Determine the (x, y) coordinate at the center of the cell enclosing the given text.  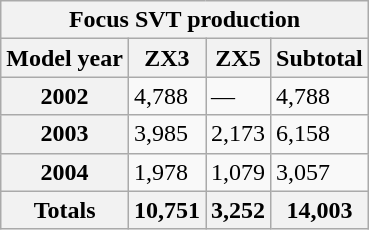
Model year (65, 58)
Focus SVT production (185, 20)
— (238, 96)
ZX5 (238, 58)
6,158 (320, 134)
3,985 (166, 134)
2002 (65, 96)
Totals (65, 210)
Subtotal (320, 58)
3,252 (238, 210)
3,057 (320, 172)
1,978 (166, 172)
2003 (65, 134)
10,751 (166, 210)
ZX3 (166, 58)
14,003 (320, 210)
2,173 (238, 134)
1,079 (238, 172)
2004 (65, 172)
